From the cell containing the given text, extract its center point as (X, Y) coordinate. 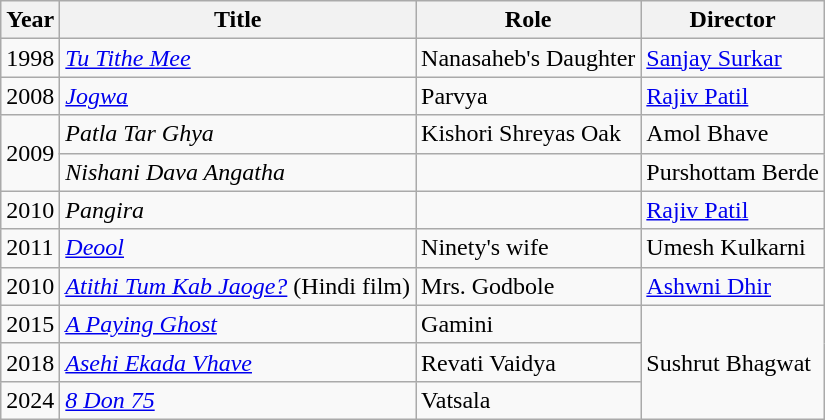
Parvya (528, 96)
Tu Tithe Mee (238, 58)
Kishori Shreyas Oak (528, 134)
Amol Bhave (733, 134)
Revati Vaidya (528, 362)
Atithi Tum Kab Jaoge? (Hindi film) (238, 286)
Nanasaheb's Daughter (528, 58)
2011 (30, 248)
Jogwa (238, 96)
Deool (238, 248)
Asehi Ekada Vhave (238, 362)
Title (238, 20)
1998 (30, 58)
A Paying Ghost (238, 324)
2015 (30, 324)
Pangira (238, 210)
Ashwni Dhir (733, 286)
8 Don 75 (238, 400)
Gamini (528, 324)
Purshottam Berde (733, 172)
2018 (30, 362)
Nishani Dava Angatha (238, 172)
Patla Tar Ghya (238, 134)
2009 (30, 153)
Mrs. Godbole (528, 286)
2024 (30, 400)
2008 (30, 96)
Umesh Kulkarni (733, 248)
Director (733, 20)
Vatsala (528, 400)
Sanjay Surkar (733, 58)
Role (528, 20)
Sushrut Bhagwat (733, 362)
Year (30, 20)
Ninety's wife (528, 248)
